Output the (x, y) coordinate of the center of the cell containing the given text.  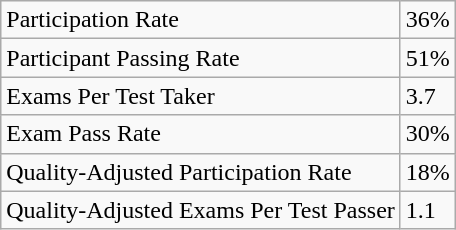
30% (428, 134)
Quality-Adjusted Participation Rate (201, 172)
Exams Per Test Taker (201, 96)
1.1 (428, 210)
51% (428, 58)
Participant Passing Rate (201, 58)
3.7 (428, 96)
Participation Rate (201, 20)
18% (428, 172)
Quality-Adjusted Exams Per Test Passer (201, 210)
Exam Pass Rate (201, 134)
36% (428, 20)
